Locate the cell with the specified text and output its [x, y] center coordinate. 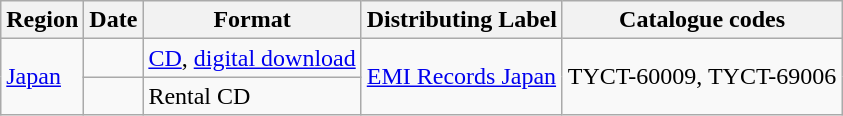
CD, digital download [252, 58]
Rental CD [252, 96]
TYCT-60009, TYCT-69006 [702, 77]
Date [114, 20]
EMI Records Japan [462, 77]
Catalogue codes [702, 20]
Region [42, 20]
Japan [42, 77]
Distributing Label [462, 20]
Format [252, 20]
